Scan for the cell matching the given text and deliver its (X, Y) coordinate at center. 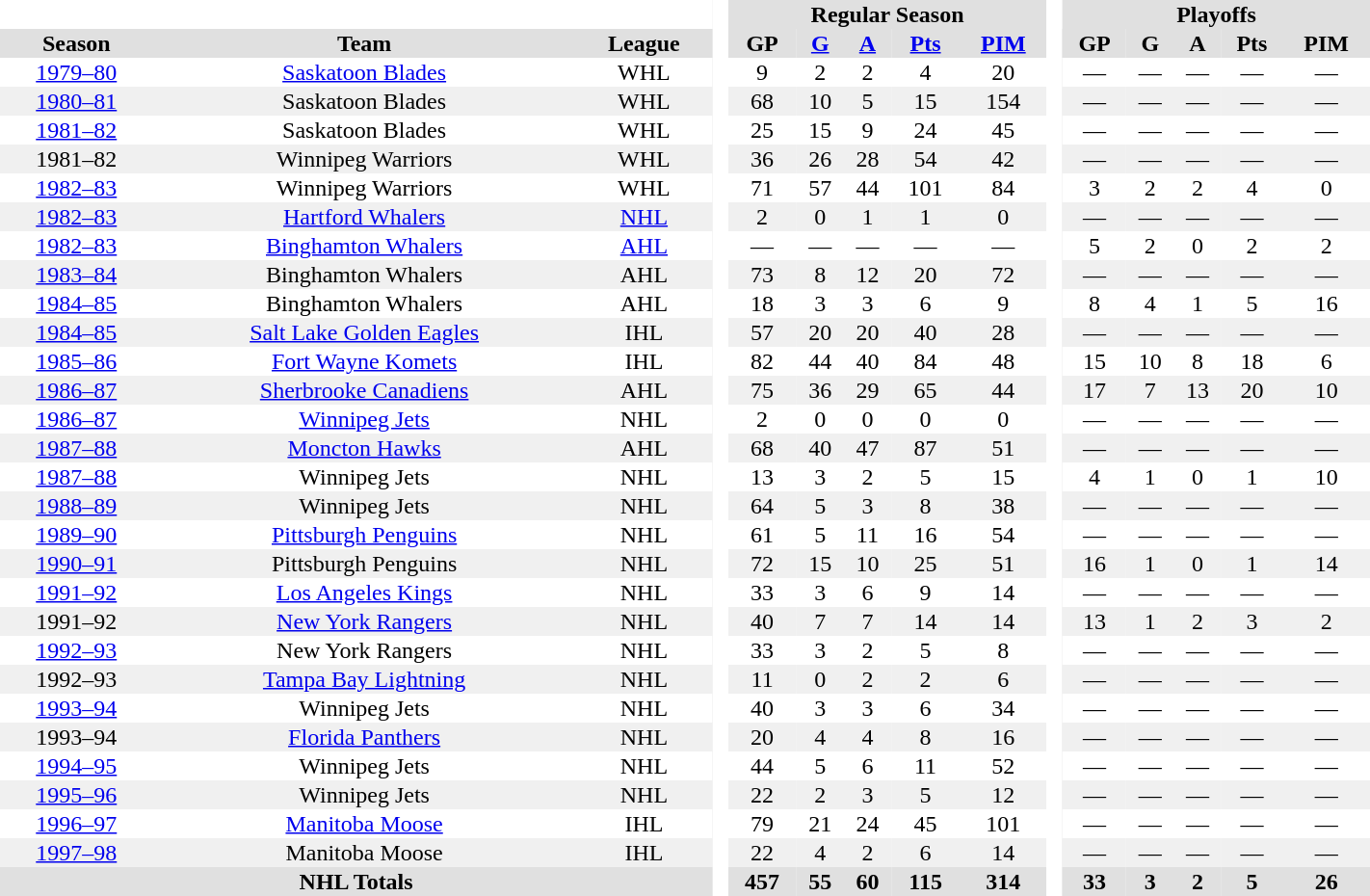
1979–80 (77, 72)
52 (1003, 766)
154 (1003, 101)
1997–98 (77, 853)
Moncton Hawks (364, 448)
Regular Season (888, 14)
115 (925, 882)
61 (763, 535)
64 (763, 506)
NHL Totals (356, 882)
1990–91 (77, 564)
Tampa Bay Lightning (364, 679)
1996–97 (77, 824)
47 (867, 448)
1988–89 (77, 506)
79 (763, 824)
1985–86 (77, 361)
29 (867, 390)
League (645, 43)
314 (1003, 882)
73 (763, 275)
42 (1003, 159)
Salt Lake Golden Eagles (364, 332)
Florida Panthers (364, 737)
1989–90 (77, 535)
1995–96 (77, 795)
48 (1003, 361)
Fort Wayne Komets (364, 361)
17 (1094, 390)
82 (763, 361)
21 (821, 824)
Season (77, 43)
71 (763, 188)
1980–81 (77, 101)
55 (821, 882)
1994–95 (77, 766)
34 (1003, 708)
Hartford Whalers (364, 217)
Los Angeles Kings (364, 593)
Team (364, 43)
87 (925, 448)
1983–84 (77, 275)
60 (867, 882)
38 (1003, 506)
65 (925, 390)
Playoffs (1216, 14)
457 (763, 882)
Sherbrooke Canadiens (364, 390)
75 (763, 390)
